Detect which cell encompasses the target text, then output its [X, Y] center coordinate. 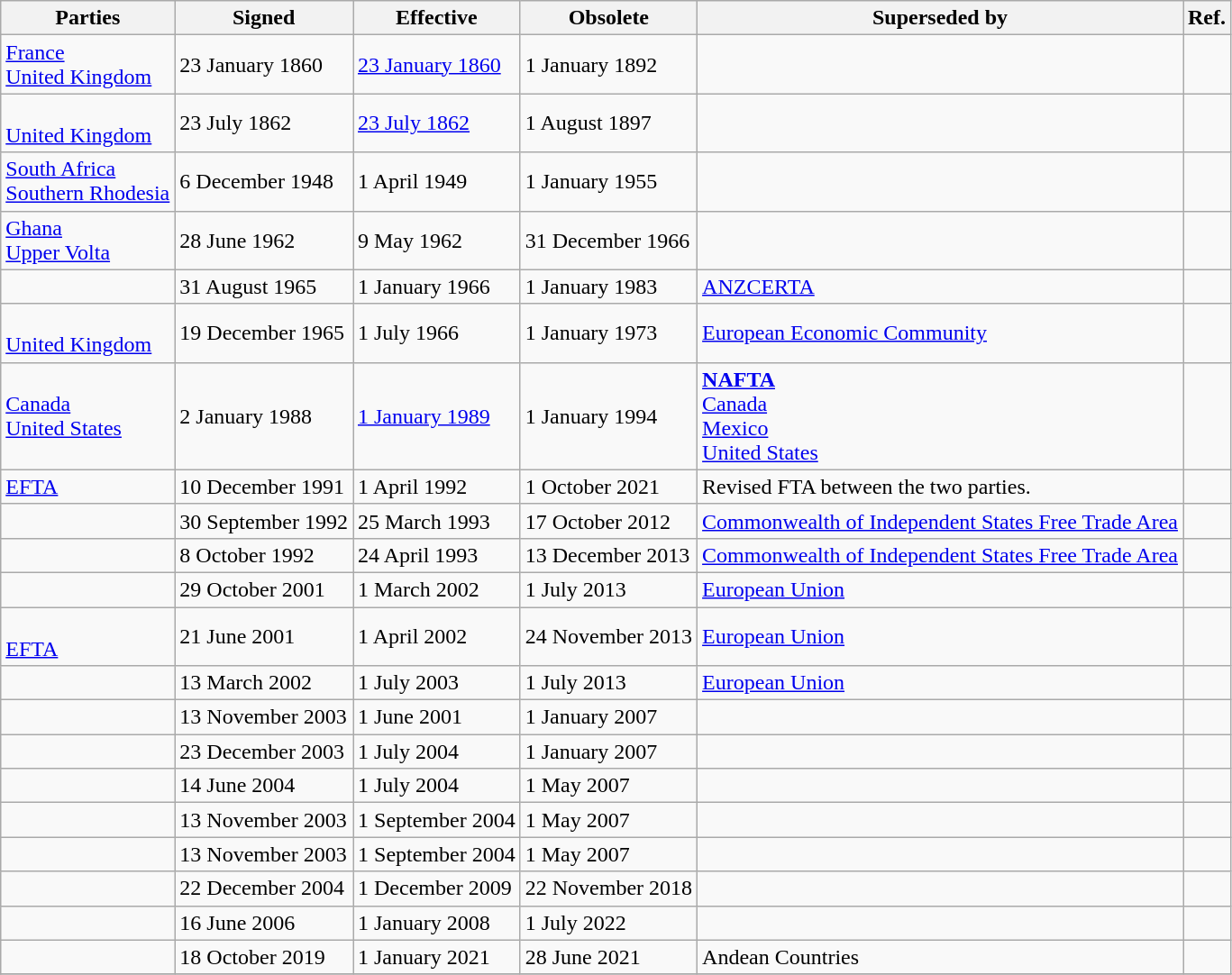
Canada United States [88, 416]
21 June 2001 [264, 636]
Effective [437, 18]
ANZCERTA [941, 287]
17 October 2012 [608, 521]
1 July 1966 [437, 333]
1 April 1992 [437, 487]
22 December 2004 [264, 888]
Superseded by [941, 18]
1 April 1949 [437, 182]
10 December 1991 [264, 487]
1 January 1966 [437, 287]
13 December 2013 [608, 555]
16 June 2006 [264, 923]
Revised FTA between the two parties. [941, 487]
1 March 2002 [437, 589]
Ref. [1206, 18]
24 April 1993 [437, 555]
8 October 1992 [264, 555]
2 January 1988 [264, 416]
1 January 1955 [608, 182]
1 December 2009 [437, 888]
1 January 1983 [608, 287]
Parties [88, 18]
1 August 1897 [608, 123]
31 August 1965 [264, 287]
1 January 1994 [608, 416]
1 January 2008 [437, 923]
25 March 1993 [437, 521]
14 June 2004 [264, 786]
1 January 1989 [437, 416]
1 April 2002 [437, 636]
1 July 2003 [437, 683]
9 May 1962 [437, 240]
18 October 2019 [264, 957]
13 March 2002 [264, 683]
South Africa Southern Rhodesia [88, 182]
Andean Countries [941, 957]
23 December 2003 [264, 752]
1 July 2022 [608, 923]
6 December 1948 [264, 182]
1 October 2021 [608, 487]
30 September 1992 [264, 521]
28 June 1962 [264, 240]
European Economic Community [941, 333]
31 December 1966 [608, 240]
NAFTA Canada Mexico United States [941, 416]
22 November 2018 [608, 888]
24 November 2013 [608, 636]
1 June 2001 [437, 717]
Obsolete [608, 18]
Ghana Upper Volta [88, 240]
France United Kingdom [88, 65]
29 October 2001 [264, 589]
1 January 2021 [437, 957]
1 January 1973 [608, 333]
1 January 1892 [608, 65]
Signed [264, 18]
19 December 1965 [264, 333]
28 June 2021 [608, 957]
